Extract the [X, Y] coordinate from the center of the cell holding the provided text.  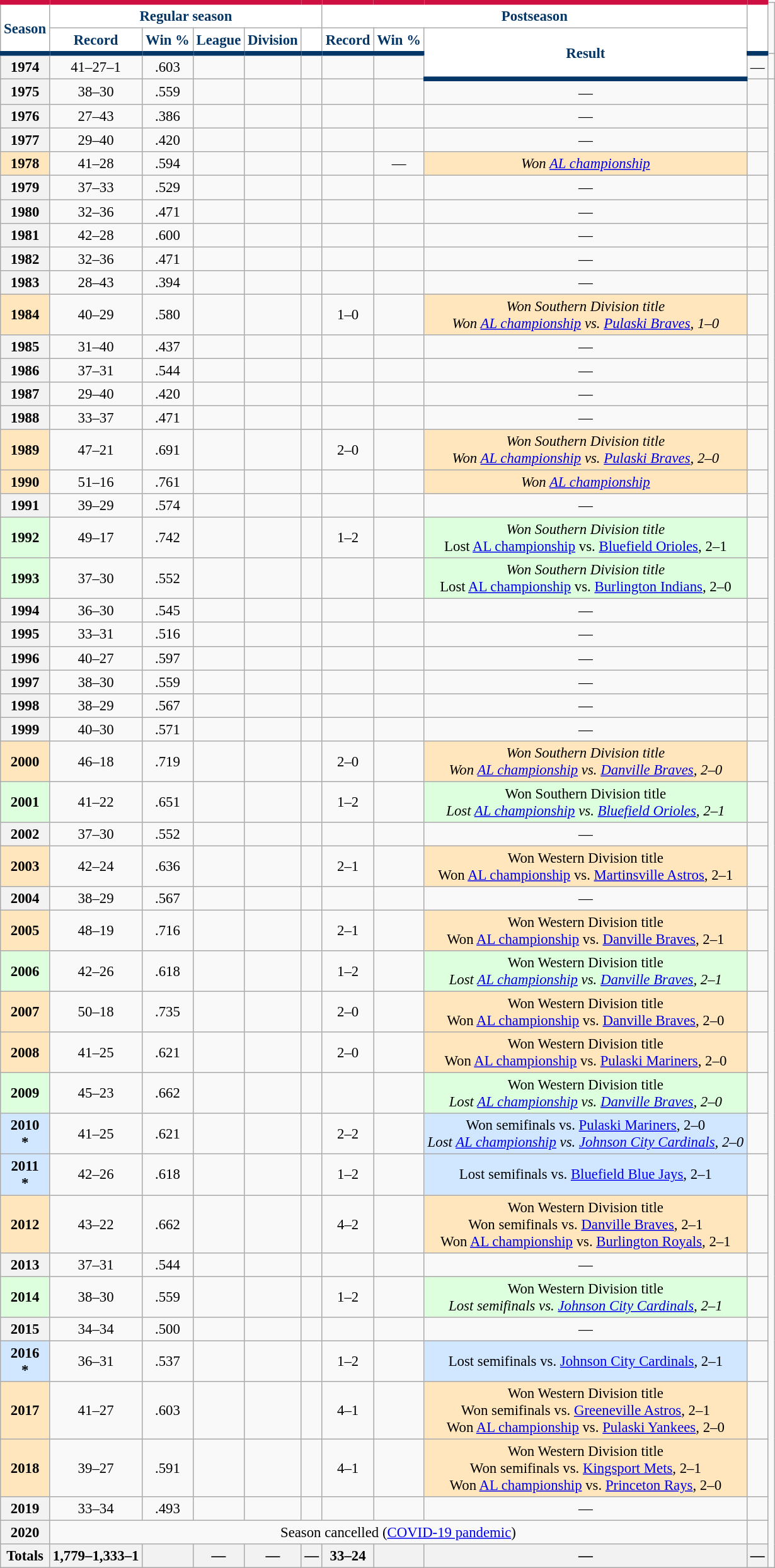
2012 [25, 1224]
45–23 [96, 1093]
31–40 [96, 347]
49–17 [96, 538]
2015 [25, 1329]
36–31 [96, 1361]
2016* [25, 1361]
2017 [25, 1411]
1984 [25, 315]
2005 [25, 931]
Regular season [185, 15]
Won Western Division titleWon AL championship vs. Martinsville Astros, 2–1 [585, 866]
Postseason [534, 15]
.493 [168, 1509]
1979 [25, 188]
Won Western Division titleWon AL championship vs. Pulaski Mariners, 2–0 [585, 1053]
28–43 [96, 282]
2008 [25, 1053]
.597 [168, 658]
.545 [168, 611]
.600 [168, 235]
1974 [25, 67]
1999 [25, 729]
Totals [25, 1556]
2009 [25, 1093]
Division [273, 42]
34–34 [96, 1329]
Won Western Division titleWon semifinals vs. Kingsport Mets, 2–1Won AL championship vs. Princeton Rays, 2–0 [585, 1468]
33–34 [96, 1509]
Won semifinals vs. Pulaski Mariners, 2–0Lost AL championship vs. Johnson City Cardinals, 2–0 [585, 1133]
Won Western Division titleLost AL championship vs. Danville Braves, 2–1 [585, 971]
.591 [168, 1468]
League [218, 42]
36–30 [96, 611]
Lost semifinals vs. Johnson City Cardinals, 2–1 [585, 1361]
1975 [25, 92]
2004 [25, 899]
33–31 [96, 635]
4–2 [348, 1224]
Won Southern Division titleWon AL championship vs. Danville Braves, 2–0 [585, 762]
Season [25, 28]
1993 [25, 578]
2003 [25, 866]
.574 [168, 506]
33–24 [348, 1556]
Won Western Division titleWon semifinals vs. Greeneville Astros, 2–1Won AL championship vs. Pulaski Yankees, 2–0 [585, 1411]
2018 [25, 1468]
50–18 [96, 1013]
2006 [25, 971]
2001 [25, 802]
2011* [25, 1175]
2013 [25, 1264]
Won Western Division titleWon semifinals vs. Danville Braves, 2–1Won AL championship vs. Burlington Royals, 2–1 [585, 1224]
1996 [25, 658]
1,779–1,333–1 [96, 1556]
.516 [168, 635]
40–29 [96, 315]
1989 [25, 450]
Won Western Division titleWon AL championship vs. Danville Braves, 2–0 [585, 1013]
.761 [168, 482]
Won Western Division titleWon AL championship vs. Danville Braves, 2–1 [585, 931]
40–30 [96, 729]
2007 [25, 1013]
1985 [25, 347]
.386 [168, 116]
Won Southern Division titleWon AL championship vs. Pulaski Braves, 1–0 [585, 315]
.735 [168, 1013]
33–37 [96, 418]
.437 [168, 347]
51–16 [96, 482]
41–28 [96, 164]
.571 [168, 729]
Won Western Division titleLost AL championship vs. Danville Braves, 2–0 [585, 1093]
48–19 [96, 931]
1982 [25, 259]
1–0 [348, 315]
.716 [168, 931]
1998 [25, 705]
.651 [168, 802]
Won Southern Division titleWon AL championship vs. Pulaski Braves, 2–0 [585, 450]
.537 [168, 1361]
41–27 [96, 1411]
27–43 [96, 116]
1981 [25, 235]
1980 [25, 212]
1995 [25, 635]
.580 [168, 315]
.742 [168, 538]
42–28 [96, 235]
39–27 [96, 1468]
1987 [25, 394]
Won Western Division titleLost semifinals vs. Johnson City Cardinals, 2–1 [585, 1297]
.500 [168, 1329]
1978 [25, 164]
47–21 [96, 450]
1991 [25, 506]
1990 [25, 482]
.594 [168, 164]
1986 [25, 370]
2020 [25, 1532]
.529 [168, 188]
1992 [25, 538]
.719 [168, 762]
2–2 [348, 1133]
.394 [168, 282]
41–22 [96, 802]
Result [585, 54]
43–22 [96, 1224]
.691 [168, 450]
39–29 [96, 506]
1988 [25, 418]
2002 [25, 834]
Lost semifinals vs. Bluefield Blue Jays, 2–1 [585, 1175]
40–27 [96, 658]
2010* [25, 1133]
1997 [25, 682]
Season cancelled (COVID-19 pandemic) [398, 1532]
Won Southern Division titleLost AL championship vs. Burlington Indians, 2–0 [585, 578]
.636 [168, 866]
46–18 [96, 762]
1977 [25, 140]
2019 [25, 1509]
1976 [25, 116]
1994 [25, 611]
37–33 [96, 188]
41–27–1 [96, 67]
2000 [25, 762]
1983 [25, 282]
2014 [25, 1297]
42–24 [96, 866]
